Find where the given text appears and provide that cell's center as [x, y] coordinate. 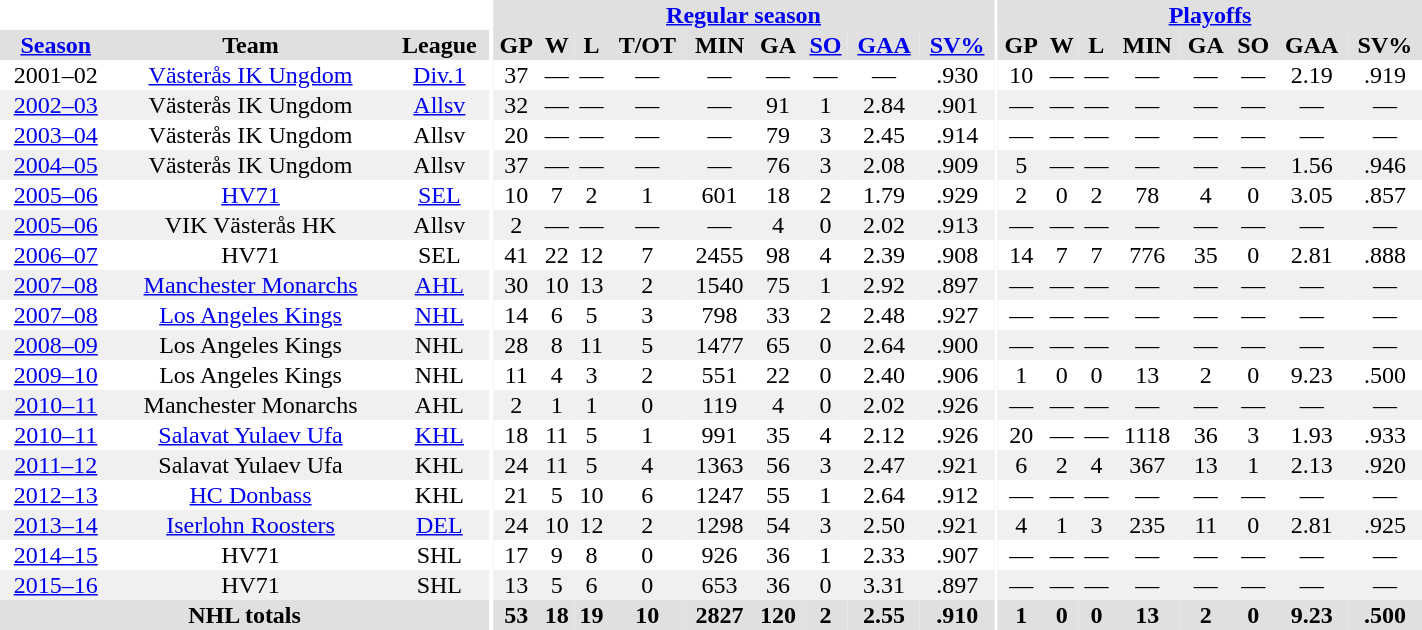
2.08 [884, 165]
Regular season [744, 15]
53 [516, 615]
League [440, 45]
2.40 [884, 375]
119 [720, 405]
.900 [957, 345]
Team [251, 45]
56 [778, 465]
T/OT [648, 45]
.901 [957, 105]
17 [516, 555]
Season [56, 45]
.933 [1385, 435]
.906 [957, 375]
VIK Västerås HK [251, 225]
2.48 [884, 315]
2009–10 [56, 375]
76 [778, 165]
2.13 [1312, 465]
9 [558, 555]
1298 [720, 525]
1247 [720, 495]
91 [778, 105]
1.93 [1312, 435]
1477 [720, 345]
120 [778, 615]
2.33 [884, 555]
79 [778, 135]
2003–04 [56, 135]
.888 [1385, 255]
2.12 [884, 435]
2014–15 [56, 555]
653 [720, 585]
.930 [957, 75]
2011–12 [56, 465]
2015–16 [56, 585]
367 [1148, 465]
2008–09 [56, 345]
.913 [957, 225]
21 [516, 495]
41 [516, 255]
2.39 [884, 255]
19 [592, 615]
2.19 [1312, 75]
601 [720, 195]
798 [720, 315]
2.92 [884, 285]
.908 [957, 255]
3.31 [884, 585]
98 [778, 255]
54 [778, 525]
.907 [957, 555]
2001–02 [56, 75]
.857 [1385, 195]
75 [778, 285]
2.47 [884, 465]
.920 [1385, 465]
.925 [1385, 525]
2006–07 [56, 255]
776 [1148, 255]
991 [720, 435]
65 [778, 345]
HC Donbass [251, 495]
2.45 [884, 135]
1118 [1148, 435]
2455 [720, 255]
.919 [1385, 75]
Div.1 [440, 75]
NHL totals [244, 615]
2.84 [884, 105]
78 [1148, 195]
2002–03 [56, 105]
.910 [957, 615]
.914 [957, 135]
551 [720, 375]
30 [516, 285]
.912 [957, 495]
2.50 [884, 525]
2012–13 [56, 495]
DEL [440, 525]
1363 [720, 465]
235 [1148, 525]
.946 [1385, 165]
28 [516, 345]
2827 [720, 615]
33 [778, 315]
2004–05 [56, 165]
3.05 [1312, 195]
926 [720, 555]
Playoffs [1210, 15]
.929 [957, 195]
1540 [720, 285]
1.56 [1312, 165]
2.55 [884, 615]
Iserlohn Roosters [251, 525]
1.79 [884, 195]
32 [516, 105]
.927 [957, 315]
55 [778, 495]
.909 [957, 165]
2013–14 [56, 525]
